For the text-containing cell, return its midpoint in [X, Y] coordinate format. 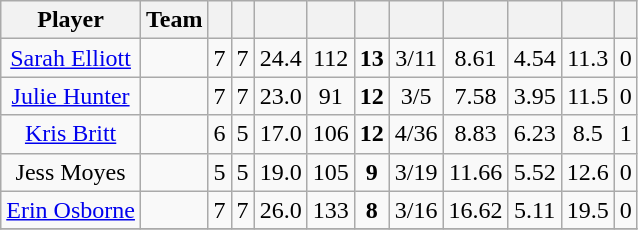
106 [330, 134]
Sarah Elliott [71, 58]
Player [71, 20]
19.0 [280, 172]
3/16 [416, 210]
3/5 [416, 96]
133 [330, 210]
112 [330, 58]
5.52 [534, 172]
11.66 [476, 172]
8.83 [476, 134]
16.62 [476, 210]
3.95 [534, 96]
Jess Moyes [71, 172]
12.6 [588, 172]
19.5 [588, 210]
3/11 [416, 58]
4/36 [416, 134]
Kris Britt [71, 134]
11.3 [588, 58]
6 [220, 134]
105 [330, 172]
11.5 [588, 96]
1 [626, 134]
17.0 [280, 134]
8.61 [476, 58]
91 [330, 96]
3/19 [416, 172]
5.11 [534, 210]
24.4 [280, 58]
4.54 [534, 58]
6.23 [534, 134]
8.5 [588, 134]
9 [372, 172]
Team [174, 20]
Julie Hunter [71, 96]
23.0 [280, 96]
8 [372, 210]
Erin Osborne [71, 210]
26.0 [280, 210]
7.58 [476, 96]
13 [372, 58]
